Detect which cell encompasses the target text, then output its [X, Y] center coordinate. 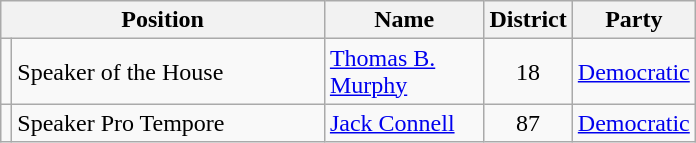
18 [528, 72]
Name [404, 20]
Thomas B. Murphy [404, 72]
Speaker of the House [168, 72]
Party [634, 20]
87 [528, 123]
Jack Connell [404, 123]
Position [163, 20]
Speaker Pro Tempore [168, 123]
District [528, 20]
